Identify which cell holds the provided text, then report its [X, Y] central coordinate. 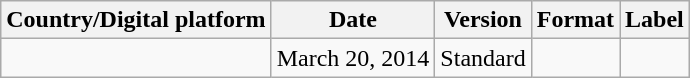
Date [353, 20]
Format [575, 20]
Country/Digital platform [136, 20]
Label [655, 20]
March 20, 2014 [353, 58]
Version [483, 20]
Standard [483, 58]
